From the cell containing the given text, extract its center point as [x, y] coordinate. 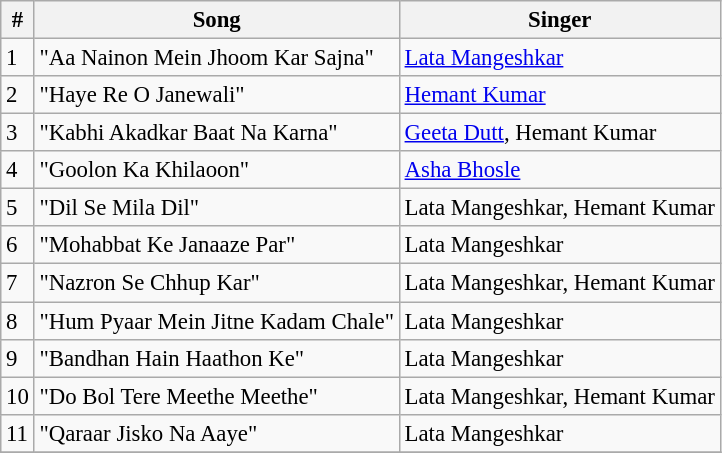
"Qaraar Jisko Na Aaye" [216, 433]
1 [18, 58]
7 [18, 283]
3 [18, 133]
Asha Bhosle [560, 170]
2 [18, 95]
4 [18, 170]
10 [18, 396]
"Aa Nainon Mein Jhoom Kar Sajna" [216, 58]
"Hum Pyaar Mein Jitne Kadam Chale" [216, 321]
6 [18, 245]
"Bandhan Hain Haathon Ke" [216, 358]
"Dil Se Mila Dil" [216, 208]
"Kabhi Akadkar Baat Na Karna" [216, 133]
Geeta Dutt, Hemant Kumar [560, 133]
5 [18, 208]
Hemant Kumar [560, 95]
"Do Bol Tere Meethe Meethe" [216, 396]
"Goolon Ka Khilaoon" [216, 170]
Singer [560, 20]
8 [18, 321]
"Nazron Se Chhup Kar" [216, 283]
11 [18, 433]
# [18, 20]
9 [18, 358]
"Haye Re O Janewali" [216, 95]
Song [216, 20]
"Mohabbat Ke Janaaze Par" [216, 245]
